Capture the cell that displays the provided text and extract its (X, Y) central coordinate. 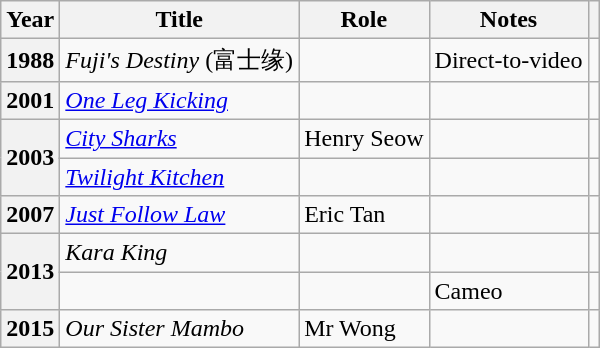
Fuji's Destiny (富士缘) (180, 60)
Henry Seow (364, 138)
Just Follow Law (180, 215)
2007 (30, 215)
Twilight Kitchen (180, 177)
One Leg Kicking (180, 100)
2001 (30, 100)
Year (30, 20)
Eric Tan (364, 215)
Cameo (508, 291)
Our Sister Mambo (180, 329)
Mr Wong (364, 329)
2015 (30, 329)
Kara King (180, 253)
1988 (30, 60)
2003 (30, 157)
2013 (30, 272)
Direct-to-video (508, 60)
Title (180, 20)
City Sharks (180, 138)
Role (364, 20)
Notes (508, 20)
